Return [x, y] of the center of cell containing provided text 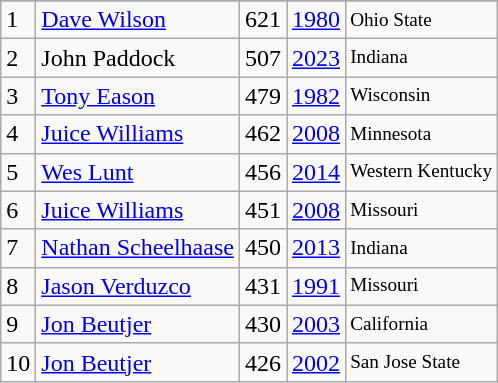
4 [18, 134]
462 [262, 134]
Western Kentucky [422, 172]
Minnesota [422, 134]
9 [18, 324]
Ohio State [422, 20]
San Jose State [422, 362]
8 [18, 286]
5 [18, 172]
Nathan Scheelhaase [138, 248]
507 [262, 58]
Jason Verduzco [138, 286]
431 [262, 286]
6 [18, 210]
Dave Wilson [138, 20]
3 [18, 96]
1991 [316, 286]
2002 [316, 362]
California [422, 324]
Wes Lunt [138, 172]
450 [262, 248]
621 [262, 20]
451 [262, 210]
1982 [316, 96]
1980 [316, 20]
2023 [316, 58]
7 [18, 248]
426 [262, 362]
2014 [316, 172]
1 [18, 20]
2 [18, 58]
Tony Eason [138, 96]
2013 [316, 248]
456 [262, 172]
479 [262, 96]
Wisconsin [422, 96]
John Paddock [138, 58]
430 [262, 324]
10 [18, 362]
2003 [316, 324]
